Return the (X, Y) coordinate for the center point of the cell that contains the specified text.  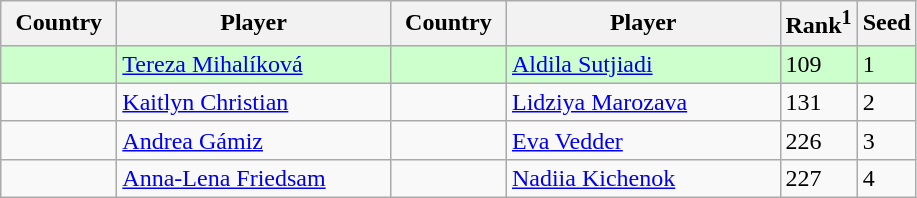
Eva Vedder (643, 140)
4 (886, 178)
Rank1 (818, 24)
226 (818, 140)
Lidziya Marozava (643, 102)
Nadiia Kichenok (643, 178)
Kaitlyn Christian (254, 102)
109 (818, 64)
Tereza Mihalíková (254, 64)
Anna-Lena Friedsam (254, 178)
2 (886, 102)
1 (886, 64)
131 (818, 102)
227 (818, 178)
Aldila Sutjiadi (643, 64)
Seed (886, 24)
Andrea Gámiz (254, 140)
3 (886, 140)
